Output the (X, Y) coordinate of the center of the cell containing the given text.  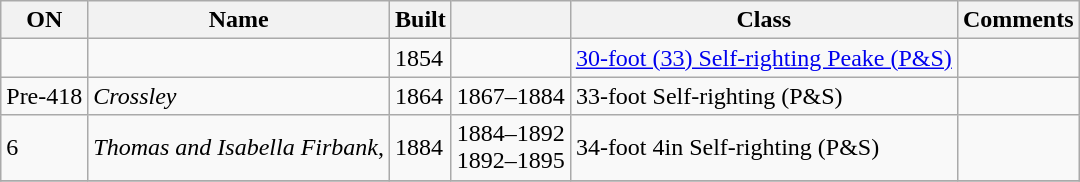
Comments (1018, 20)
1854 (421, 58)
30-foot (33) Self-righting Peake (P&S) (764, 58)
33-foot Self-righting (P&S) (764, 96)
Pre-418 (44, 96)
Built (421, 20)
Crossley (239, 96)
ON (44, 20)
1884 (421, 148)
Class (764, 20)
Name (239, 20)
1884–18921892–1895 (510, 148)
Thomas and Isabella Firbank, (239, 148)
1864 (421, 96)
6 (44, 148)
34-foot 4in Self-righting (P&S) (764, 148)
1867–1884 (510, 96)
